Return (X, Y) of the center of cell containing provided text 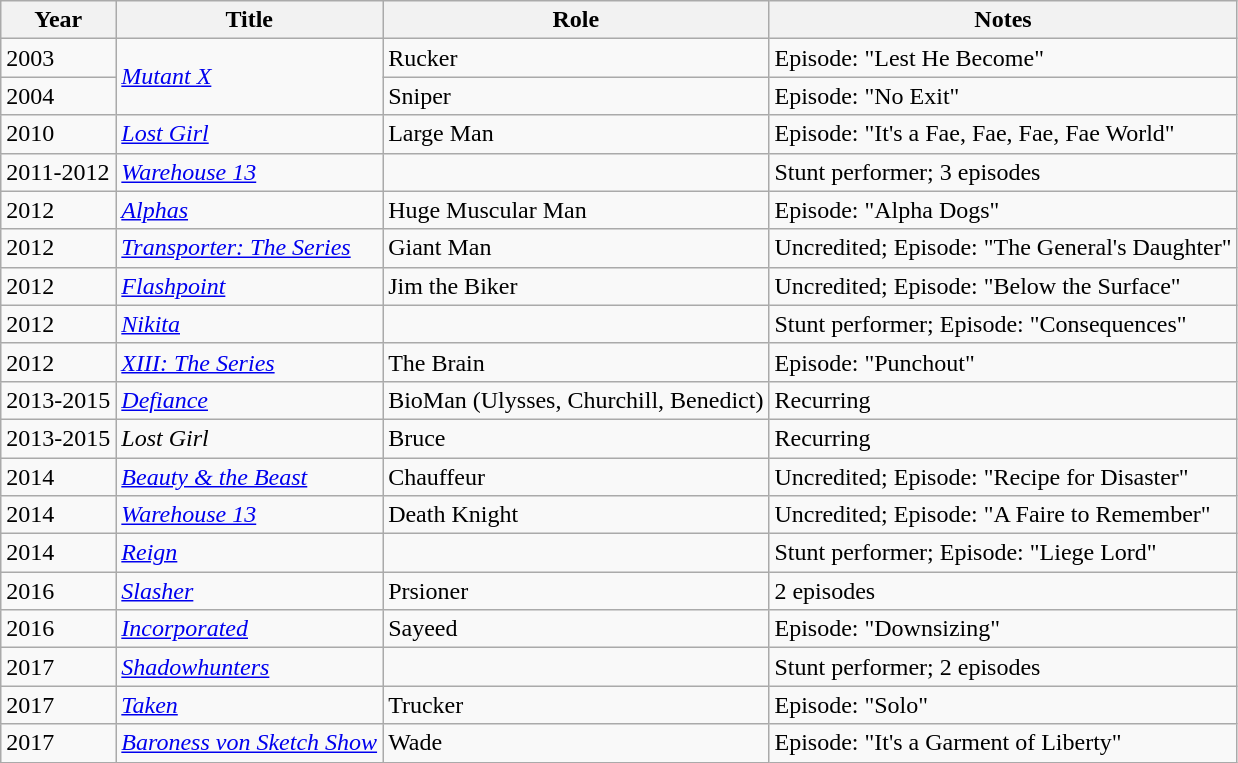
The Brain (576, 362)
Trucker (576, 705)
Uncredited; Episode: "A Faire to Remember" (1003, 515)
Episode: "No Exit" (1003, 96)
Episode: "It's a Fae, Fae, Fae, Fae World" (1003, 134)
Uncredited; Episode: "Below the Surface" (1003, 286)
Episode: "Solo" (1003, 705)
2004 (58, 96)
Nikita (250, 324)
2 episodes (1003, 591)
Year (58, 20)
2003 (58, 58)
Episode: "Punchout" (1003, 362)
Large Man (576, 134)
Beauty & the Beast (250, 477)
Uncredited; Episode: "Recipe for Disaster" (1003, 477)
Notes (1003, 20)
Giant Man (576, 248)
Wade (576, 743)
Stunt performer; 2 episodes (1003, 667)
Sayeed (576, 629)
Slasher (250, 591)
Reign (250, 553)
XIII: The Series (250, 362)
Incorporated (250, 629)
Sniper (576, 96)
Shadowhunters (250, 667)
2010 (58, 134)
Death Knight (576, 515)
Bruce (576, 438)
Chauffeur (576, 477)
Alphas (250, 210)
Prsioner (576, 591)
Episode: "Alpha Dogs" (1003, 210)
Stunt performer; Episode: "Consequences" (1003, 324)
Baroness von Sketch Show (250, 743)
Uncredited; Episode: "The General's Daughter" (1003, 248)
Huge Muscular Man (576, 210)
Title (250, 20)
Jim the Biker (576, 286)
BioMan (Ulysses, Churchill, Benedict) (576, 400)
Episode: "It's a Garment of Liberty" (1003, 743)
Taken (250, 705)
Episode: "Lest He Become" (1003, 58)
Rucker (576, 58)
Stunt performer; 3 episodes (1003, 172)
Defiance (250, 400)
Mutant X (250, 77)
Transporter: The Series (250, 248)
Flashpoint (250, 286)
Role (576, 20)
2011-2012 (58, 172)
Stunt performer; Episode: "Liege Lord" (1003, 553)
Episode: "Downsizing" (1003, 629)
